Return (X, Y) of the center of cell containing provided text 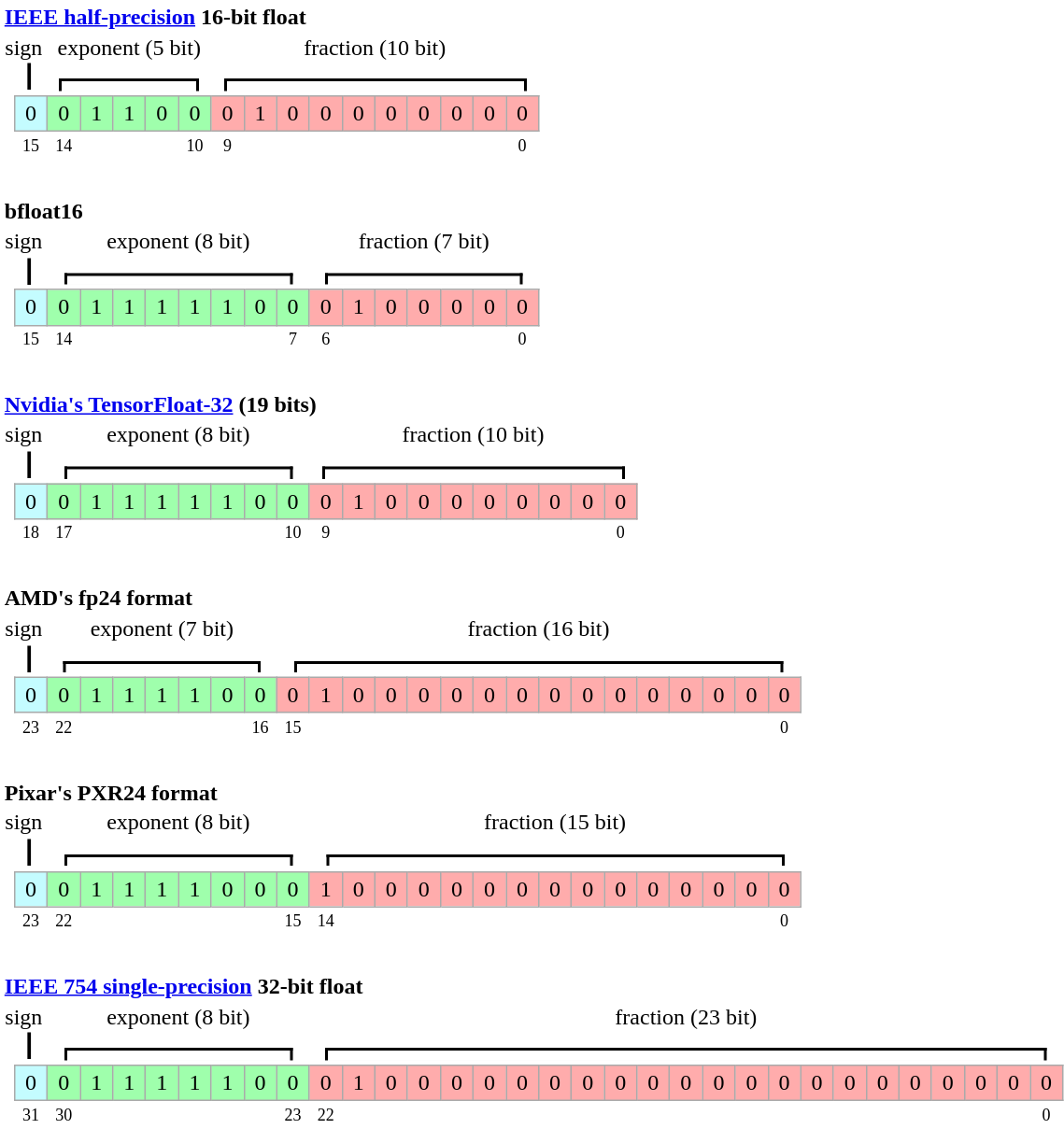
Nvidia's TensorFloat-32 (19 bits) (319, 405)
fraction (16 bit) (538, 628)
17 (64, 533)
fraction (23 bit) (686, 1016)
IEEE half-precision 16-bit float (269, 17)
exponent (5 bit) (129, 47)
31 (32, 1115)
fraction (7 bit) (424, 240)
30 (64, 1115)
exponent (7 bit) (163, 628)
bfloat16 (269, 211)
6 (325, 339)
16 (260, 727)
7 (293, 339)
18 (32, 533)
AMD's fp24 format (400, 600)
fraction (15 bit) (555, 822)
Pixar's PXR24 format (400, 792)
IEEE 754 single-precision 32-bit float (532, 986)
